Detect which cell encompasses the target text, then output its [x, y] center coordinate. 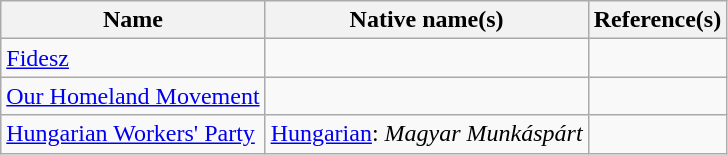
Fidesz [133, 58]
Name [133, 20]
Reference(s) [658, 20]
Hungarian Workers' Party [133, 134]
Native name(s) [426, 20]
Our Homeland Movement [133, 96]
Hungarian: Magyar Munkáspárt [426, 134]
